Capture the cell that displays the provided text and extract its (X, Y) central coordinate. 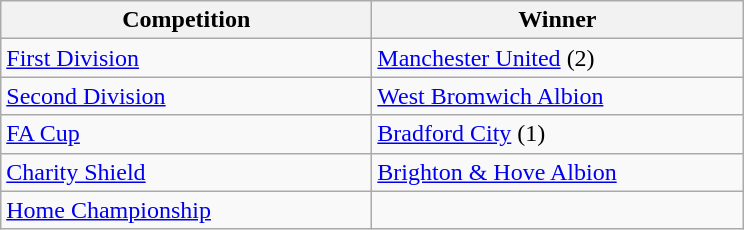
First Division (186, 58)
West Bromwich Albion (558, 96)
Brighton & Hove Albion (558, 172)
Competition (186, 20)
Bradford City (1) (558, 134)
Winner (558, 20)
Charity Shield (186, 172)
FA Cup (186, 134)
Second Division (186, 96)
Manchester United (2) (558, 58)
Home Championship (186, 210)
